From the cell containing the given text, extract its center point as [x, y] coordinate. 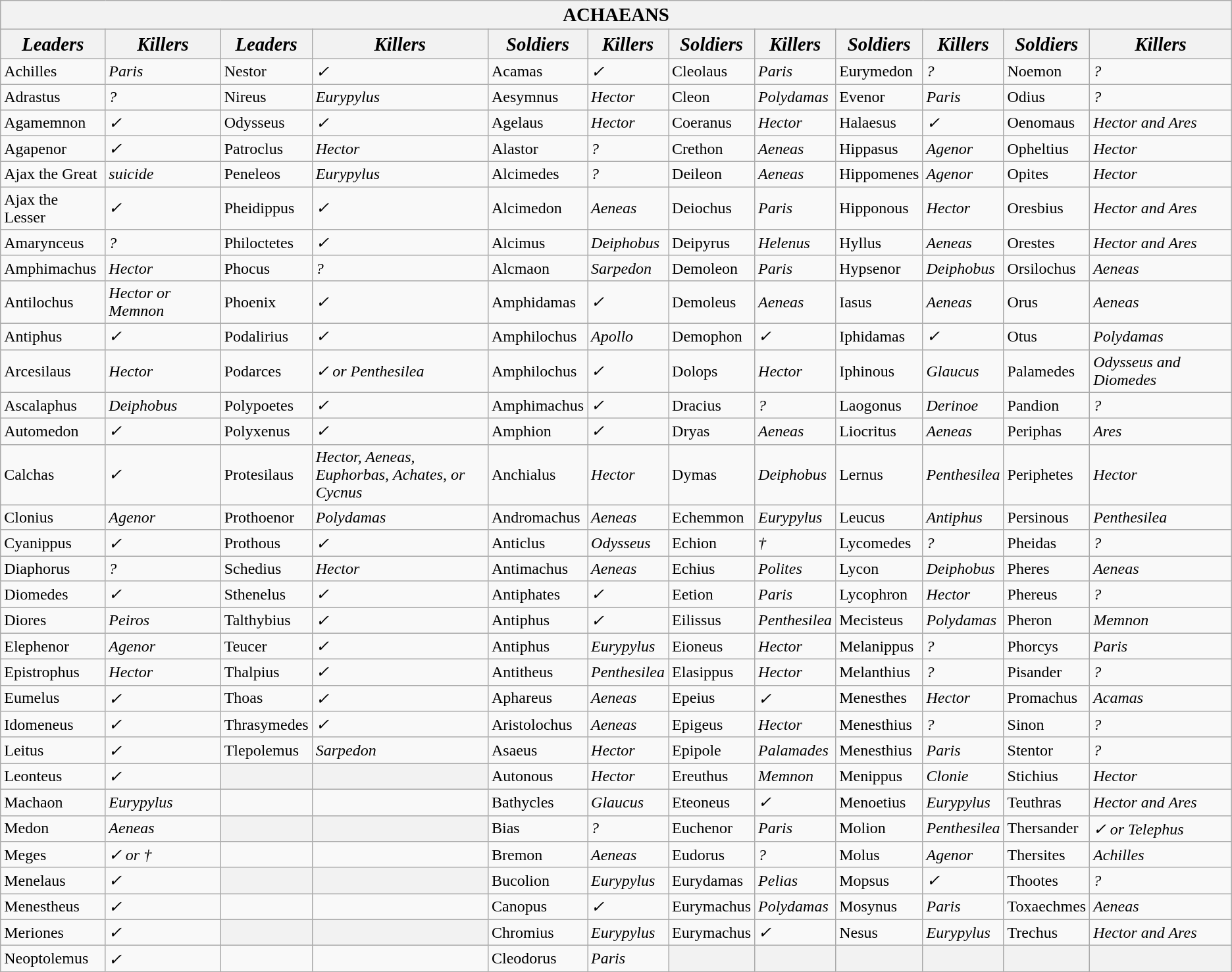
Persinous [1046, 517]
Deiochus [712, 208]
Amphidamas [537, 301]
Meges [53, 855]
Trechus [1046, 933]
Ascalaphus [53, 405]
Toxaechmes [1046, 907]
Thoas [266, 698]
Hyllus [879, 243]
Echius [712, 569]
Anchialus [537, 474]
Elasippus [712, 673]
Eumelus [53, 698]
Liocritus [879, 432]
Autonous [537, 777]
Asaeus [537, 750]
✓ or Telephus [1161, 829]
Tlepolemus [266, 750]
Meriones [53, 933]
Eioneus [712, 646]
Chromius [537, 933]
Teucer [266, 646]
Orestes [1046, 243]
Neoptolemus [53, 959]
Dymas [712, 474]
Demophon [712, 336]
Hector, Aeneas,Euphorbas, Achates, or Cycnus [400, 474]
Pheron [1046, 620]
Melanippus [879, 646]
Odius [1046, 97]
Agelaus [537, 122]
Iasus [879, 301]
Ereuthus [712, 777]
Hippomenes [879, 174]
Antilochus [53, 301]
Iphinous [879, 371]
Epipole [712, 750]
Ajax the Great [53, 174]
Mosynus [879, 907]
Promachus [1046, 698]
Diores [53, 620]
Agapenor [53, 149]
Otus [1046, 336]
Lycophron [879, 594]
Orus [1046, 301]
Opites [1046, 174]
Eetion [712, 594]
Hector or Memnon [163, 301]
Oresbius [1046, 208]
Alcimus [537, 243]
Ajax the Lesser [53, 208]
Thalpius [266, 673]
Calchas [53, 474]
Bucolion [537, 881]
Iphidamas [879, 336]
Menippus [879, 777]
Diomedes [53, 594]
Polypoetes [266, 405]
Thootes [1046, 881]
Thrasymedes [266, 725]
Diaphorus [53, 569]
Euchenor [712, 829]
Protesilaus [266, 474]
Demoleon [712, 268]
Antitheus [537, 673]
Leonteus [53, 777]
Helenus [795, 243]
Clonius [53, 517]
ACHAEANS [616, 15]
Menesthes [879, 698]
Idomeneus [53, 725]
Molion [879, 829]
Nesus [879, 933]
Phoenix [266, 301]
Lycomedes [879, 543]
Phocus [266, 268]
Demoleus [712, 301]
Andromachus [537, 517]
Eurydamas [712, 881]
Cleodorus [537, 959]
Orsilochus [1046, 268]
Pheres [1046, 569]
Cleon [712, 97]
Hypsenor [879, 268]
Talthybius [266, 620]
Hippasus [879, 149]
Ares [1161, 432]
Dolops [712, 371]
Arcesilaus [53, 371]
Dracius [712, 405]
Leitus [53, 750]
Automedon [53, 432]
Pheidas [1046, 543]
✓ or † [163, 855]
Pisander [1046, 673]
Anticlus [537, 543]
Alcimedes [537, 174]
Periphetes [1046, 474]
Prothous [266, 543]
Phorcys [1046, 646]
Amphion [537, 432]
Dryas [712, 432]
Epistrophus [53, 673]
Lycon [879, 569]
Elephenor [53, 646]
Derinoe [963, 405]
Teuthras [1046, 802]
Echemmon [712, 517]
Crethon [712, 149]
Aphareus [537, 698]
Menelaus [53, 881]
Peiros [163, 620]
Eudorus [712, 855]
Antiphates [537, 594]
Alcmaon [537, 268]
Epeius [712, 698]
Mecisteus [879, 620]
✓ or Penthesilea [400, 371]
Patroclus [266, 149]
Nireus [266, 97]
Machaon [53, 802]
† [795, 543]
Amarynceus [53, 243]
Eurymedon [879, 72]
Melanthius [879, 673]
Cyanippus [53, 543]
Opheltius [1046, 149]
Deileon [712, 174]
Sinon [1046, 725]
Medon [53, 829]
Peneleos [266, 174]
Aesymnus [537, 97]
Laogonus [879, 405]
Alastor [537, 149]
Schedius [266, 569]
Pelias [795, 881]
Noemon [1046, 72]
Periphas [1046, 432]
Bathycles [537, 802]
Stentor [1046, 750]
Bremon [537, 855]
Evenor [879, 97]
Pheidippus [266, 208]
Phereus [1046, 594]
Deipyrus [712, 243]
Lernus [879, 474]
Agamemnon [53, 122]
Menestheus [53, 907]
Menoetius [879, 802]
Antimachus [537, 569]
Thersander [1046, 829]
Polyxenus [266, 432]
Eilissus [712, 620]
Aristolochus [537, 725]
Canopus [537, 907]
Eteoneus [712, 802]
Coeranus [712, 122]
Apollo [628, 336]
Bias [537, 829]
Palamades [795, 750]
Clonie [963, 777]
Polites [795, 569]
Epigeus [712, 725]
Echion [712, 543]
Leucus [879, 517]
Thersites [1046, 855]
Sthenelus [266, 594]
Halaesus [879, 122]
Philoctetes [266, 243]
Mopsus [879, 881]
Molus [879, 855]
Stichius [1046, 777]
Odysseus and Diomedes [1161, 371]
Oenomaus [1046, 122]
Alcimedon [537, 208]
Palamedes [1046, 371]
Pandion [1046, 405]
Podarces [266, 371]
Cleolaus [712, 72]
Nestor [266, 72]
suicide [163, 174]
Adrastus [53, 97]
Podalirius [266, 336]
Hipponous [879, 208]
Prothoenor [266, 517]
